Pinpoint the cell where the given text exists, returning its [x, y] midpoint coordinate. 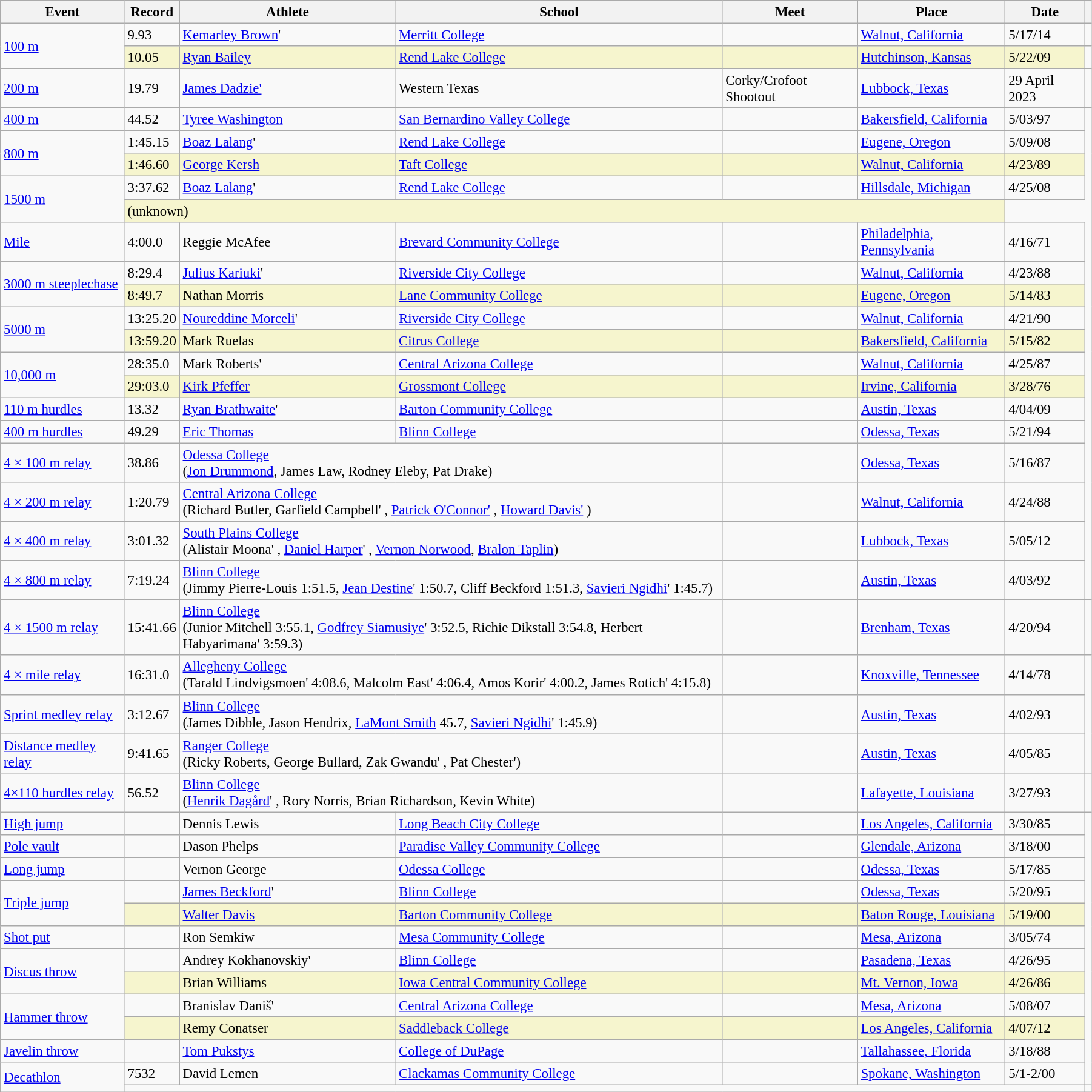
4 × 400 m relay [62, 542]
5/1-2/00 [1045, 1074]
Mesa Community College [559, 937]
Tallahassee, Florida [931, 1051]
4/25/87 [1045, 364]
1:46.60 [151, 165]
7532 [151, 1074]
Dennis Lewis [287, 824]
Spokane, Washington [931, 1074]
Citrus College [559, 341]
Taft College [559, 165]
Ron Semkiw [287, 937]
5/21/94 [1045, 432]
Long jump [62, 869]
400 m hurdles [62, 432]
3/18/88 [1045, 1051]
Paradise Valley Community College [559, 847]
4 × 1500 m relay [62, 628]
Allegheny College(Tarald Lindvigsmoen' 4:08.6, Malcolm East' 4:06.4, Amos Korir' 4:00.2, James Rotich' 4:15.8) [451, 675]
Blinn College(James Dibble, Jason Hendrix, LaMont Smith 45.7, Savieri Ngidhi' 1:45.9) [451, 714]
3/30/85 [1045, 824]
5/14/83 [1045, 295]
4/23/89 [1045, 165]
28:35.0 [151, 364]
James Dadzie' [287, 88]
Distance medley relay [62, 754]
5/08/07 [1045, 1006]
Knoxville, Tennessee [931, 675]
3:01.32 [151, 542]
High jump [62, 824]
Dason Phelps [287, 847]
Ryan Bailey [287, 58]
29:03.0 [151, 387]
4/02/93 [1045, 714]
Mt. Vernon, Iowa [931, 983]
3/18/00 [1045, 847]
Merritt College [559, 35]
Grossmont College [559, 387]
Lane Community College [559, 295]
Andrey Kokhanovskiy' [287, 960]
Discus throw [62, 972]
3:37.62 [151, 188]
10,000 m [62, 375]
13:25.20 [151, 318]
9:41.65 [151, 754]
Blinn College(Junior Mitchell 3:55.1, Godfrey Siamusiye' 3:52.5, Richie Dikstall 3:54.8, Herbert Habyarimana' 3:59.3) [451, 628]
4/26/95 [1045, 960]
38.86 [151, 463]
5/09/08 [1045, 142]
4 × 100 m relay [62, 463]
Clackamas Community College [559, 1074]
4/25/08 [1045, 188]
3000 m steeplechase [62, 284]
4/24/88 [1045, 502]
Place [931, 12]
Ryan Brathwaite' [287, 409]
Hutchinson, Kansas [931, 58]
1500 m [62, 199]
Brian Williams [287, 983]
1:45.15 [151, 142]
Remy Conatser [287, 1028]
110 m hurdles [62, 409]
Javelin throw [62, 1051]
19.79 [151, 88]
8:29.4 [151, 273]
10.05 [151, 58]
Walter Davis [287, 914]
3/05/74 [1045, 937]
Brevard Community College [559, 241]
School [559, 12]
3/27/93 [1045, 793]
Branislav Daniš' [287, 1006]
4 × 200 m relay [62, 502]
Kemarley Brown' [287, 35]
Eric Thomas [287, 432]
Pasadena, Texas [931, 960]
Odessa College [559, 869]
5/03/97 [1045, 119]
4/26/86 [1045, 983]
9.93 [151, 35]
Baton Rouge, Louisiana [931, 914]
7:19.24 [151, 581]
5/20/95 [1045, 892]
Hillsdale, Michigan [931, 188]
1:20.79 [151, 502]
Lafayette, Louisiana [931, 793]
4/20/94 [1045, 628]
James Beckford' [287, 892]
Vernon George [287, 869]
Nathan Morris [287, 295]
Shot put [62, 937]
400 m [62, 119]
Reggie McAfee [287, 241]
Glendale, Arizona [931, 847]
Blinn College(Henrik Dagård' , Rory Norris, Brian Richardson, Kevin White) [451, 793]
5/15/82 [1045, 341]
Meet [790, 12]
Noureddine Morceli' [287, 318]
49.29 [151, 432]
Irvine, California [931, 387]
4/16/71 [1045, 241]
4 × 800 m relay [62, 581]
Tyree Washington [287, 119]
4/04/09 [1045, 409]
Philadelphia, Pennsylvania [931, 241]
David Lemen [287, 1074]
Brenham, Texas [931, 628]
4/23/88 [1045, 273]
Hammer throw [62, 1017]
Central Arizona College(Richard Butler, Garfield Campbell' , Patrick O'Connor' , Howard Davis' ) [451, 502]
16:31.0 [151, 675]
3/28/76 [1045, 387]
(unknown) [565, 211]
George Kersh [287, 165]
Long Beach City College [559, 824]
4 × mile relay [62, 675]
College of DuPage [559, 1051]
San Bernardino Valley College [559, 119]
5/05/12 [1045, 542]
Mark Roberts' [287, 364]
5/17/14 [1045, 35]
Tom Pukstys [287, 1051]
56.52 [151, 793]
4/14/78 [1045, 675]
13.32 [151, 409]
Event [62, 12]
Decathlon [62, 1077]
Athlete [287, 12]
Date [1045, 12]
5/17/85 [1045, 869]
Ranger College(Ricky Roberts, George Bullard, Zak Gwandu' , Pat Chester') [451, 754]
South Plains College(Alistair Moona' , Daniel Harper' , Vernon Norwood, Bralon Taplin) [451, 542]
Triple jump [62, 903]
4/21/90 [1045, 318]
Kirk Pfeffer [287, 387]
Iowa Central Community College [559, 983]
5/16/87 [1045, 463]
Corky/Crofoot Shootout [790, 88]
3:12.67 [151, 714]
Odessa College(Jon Drummond, James Law, Rodney Eleby, Pat Drake) [451, 463]
5000 m [62, 330]
Pole vault [62, 847]
4/07/12 [1045, 1028]
8:49.7 [151, 295]
5/19/00 [1045, 914]
100 m [62, 46]
4:00.0 [151, 241]
200 m [62, 88]
Mile [62, 241]
Western Texas [559, 88]
15:41.66 [151, 628]
Mark Ruelas [287, 341]
4/03/92 [1045, 581]
4×110 hurdles relay [62, 793]
29 April 2023 [1045, 88]
800 m [62, 154]
4/05/85 [1045, 754]
Record [151, 12]
Saddleback College [559, 1028]
Blinn College(Jimmy Pierre-Louis 1:51.5, Jean Destine' 1:50.7, Cliff Beckford 1:51.3, Savieri Ngidhi' 1:45.7) [451, 581]
13:59.20 [151, 341]
44.52 [151, 119]
Sprint medley relay [62, 714]
5/22/09 [1045, 58]
Julius Kariuki' [287, 273]
